For the text-containing cell, return its midpoint in [X, Y] coordinate format. 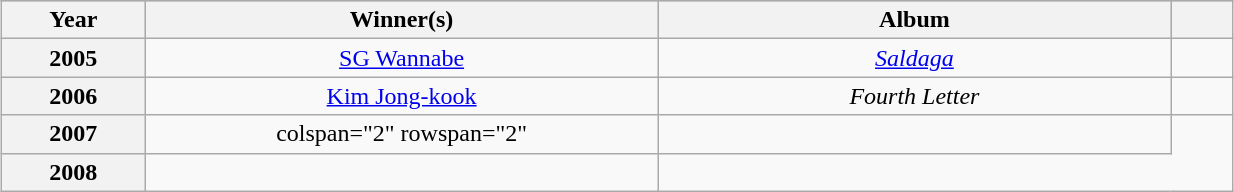
Winner(s) [402, 20]
Fourth Letter [914, 96]
Saldaga [914, 58]
2008 [74, 172]
Year [74, 20]
SG Wannabe [402, 58]
2005 [74, 58]
Kim Jong-kook [402, 96]
2007 [74, 134]
colspan="2" rowspan="2" [402, 134]
Album [914, 20]
2006 [74, 96]
